From the cell containing the given text, extract its center point as [X, Y] coordinate. 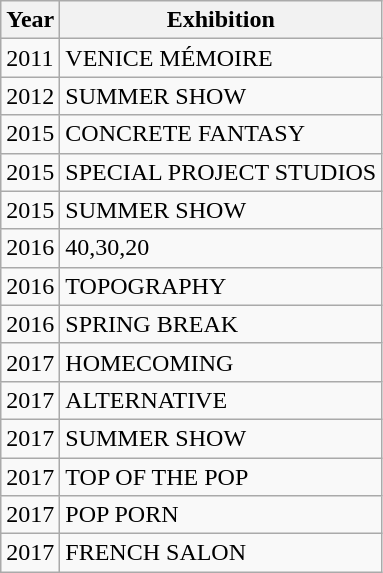
2012 [30, 96]
TOP OF THE POP [221, 477]
40,30,20 [221, 248]
Exhibition [221, 20]
POP PORN [221, 515]
SPRING BREAK [221, 324]
CONCRETE FANTASY [221, 134]
ALTERNATIVE [221, 400]
SPECIAL PROJECT STUDIOS [221, 172]
HOMECOMING [221, 362]
VENICE MÉMOIRE [221, 58]
2011 [30, 58]
Year [30, 20]
FRENCH SALON [221, 553]
TOPOGRAPHY [221, 286]
